Determine the (X, Y) coordinate at the center of the cell enclosing the given text.  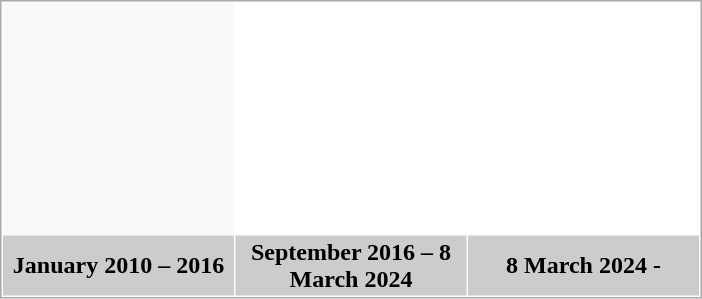
September 2016 – 8 March 2024 (352, 266)
8 March 2024 - (584, 266)
January 2010 – 2016 (118, 266)
